Provide the [X, Y] coordinate of the cell's center where the given text is located.  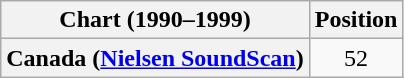
52 [356, 58]
Chart (1990–1999) [155, 20]
Position [356, 20]
Canada (Nielsen SoundScan) [155, 58]
